Scan for the cell matching the given text and deliver its (x, y) coordinate at center. 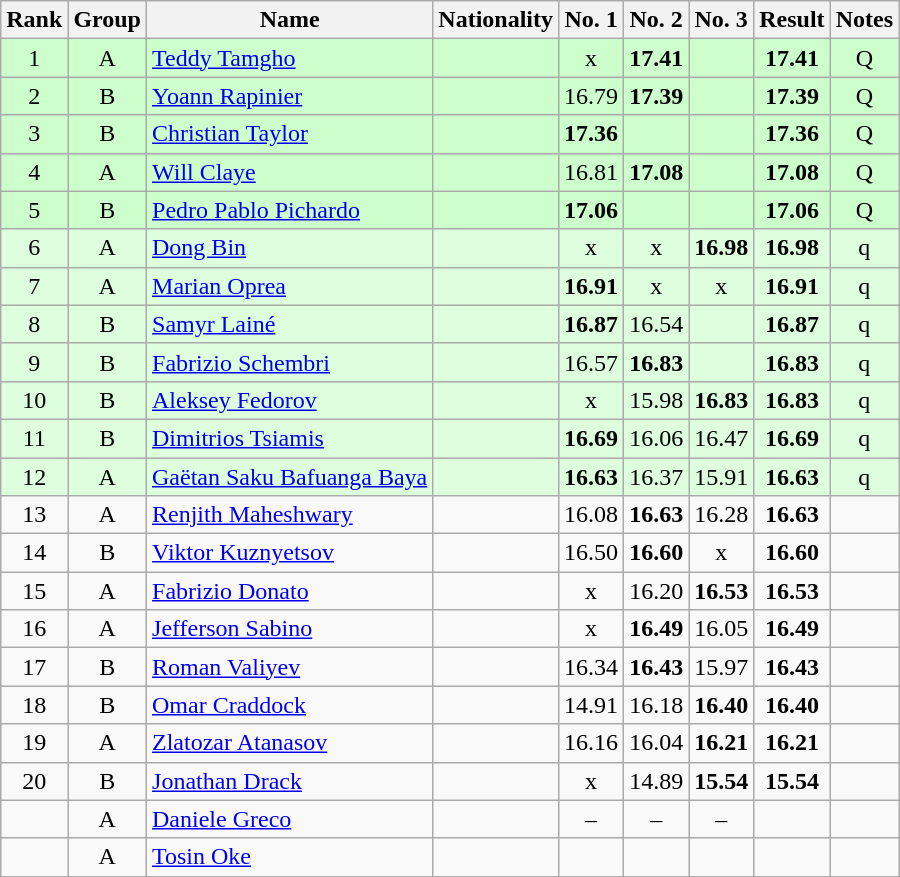
18 (34, 705)
14.89 (656, 781)
16.06 (656, 438)
Jefferson Sabino (290, 629)
Pedro Pablo Pichardo (290, 210)
16.04 (656, 743)
16.08 (592, 515)
Name (290, 20)
Samyr Lainé (290, 324)
Tosin Oke (290, 857)
4 (34, 172)
Result (792, 20)
No. 1 (592, 20)
16.54 (656, 324)
10 (34, 400)
Viktor Kuznyetsov (290, 553)
3 (34, 134)
Dimitrios Tsiamis (290, 438)
13 (34, 515)
16.47 (722, 438)
Fabrizio Schembri (290, 362)
Omar Craddock (290, 705)
16.20 (656, 591)
11 (34, 438)
19 (34, 743)
Notes (864, 20)
12 (34, 477)
17 (34, 667)
16.57 (592, 362)
Zlatozar Atanasov (290, 743)
Yoann Rapinier (290, 96)
Aleksey Fedorov (290, 400)
15.91 (722, 477)
20 (34, 781)
Nationality (496, 20)
16.34 (592, 667)
15 (34, 591)
16 (34, 629)
16.50 (592, 553)
Renjith Maheshwary (290, 515)
14 (34, 553)
Rank (34, 20)
Teddy Tamgho (290, 58)
Group (108, 20)
Roman Valiyev (290, 667)
15.98 (656, 400)
Gaëtan Saku Bafuanga Baya (290, 477)
Marian Oprea (290, 286)
Christian Taylor (290, 134)
Jonathan Drack (290, 781)
16.28 (722, 515)
8 (34, 324)
7 (34, 286)
Will Claye (290, 172)
No. 3 (722, 20)
16.81 (592, 172)
Fabrizio Donato (290, 591)
2 (34, 96)
Daniele Greco (290, 819)
No. 2 (656, 20)
16.79 (592, 96)
6 (34, 248)
9 (34, 362)
Dong Bin (290, 248)
14.91 (592, 705)
16.37 (656, 477)
16.18 (656, 705)
5 (34, 210)
1 (34, 58)
16.05 (722, 629)
15.97 (722, 667)
16.16 (592, 743)
